Locate the cell with the specified text and output its [x, y] center coordinate. 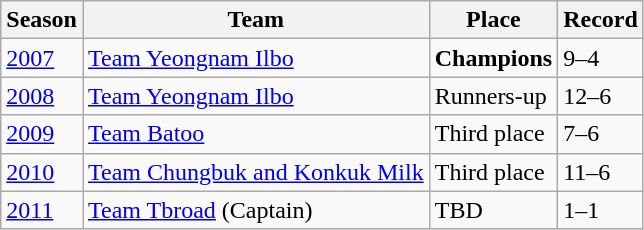
9–4 [601, 58]
12–6 [601, 96]
Team Chungbuk and Konkuk Milk [256, 172]
2009 [42, 134]
Runners-up [493, 96]
2008 [42, 96]
Team Tbroad (Captain) [256, 210]
2010 [42, 172]
Record [601, 20]
2007 [42, 58]
Champions [493, 58]
11–6 [601, 172]
7–6 [601, 134]
Team Batoo [256, 134]
TBD [493, 210]
Season [42, 20]
Team [256, 20]
Place [493, 20]
1–1 [601, 210]
2011 [42, 210]
